Capture the cell that displays the provided text and extract its [X, Y] central coordinate. 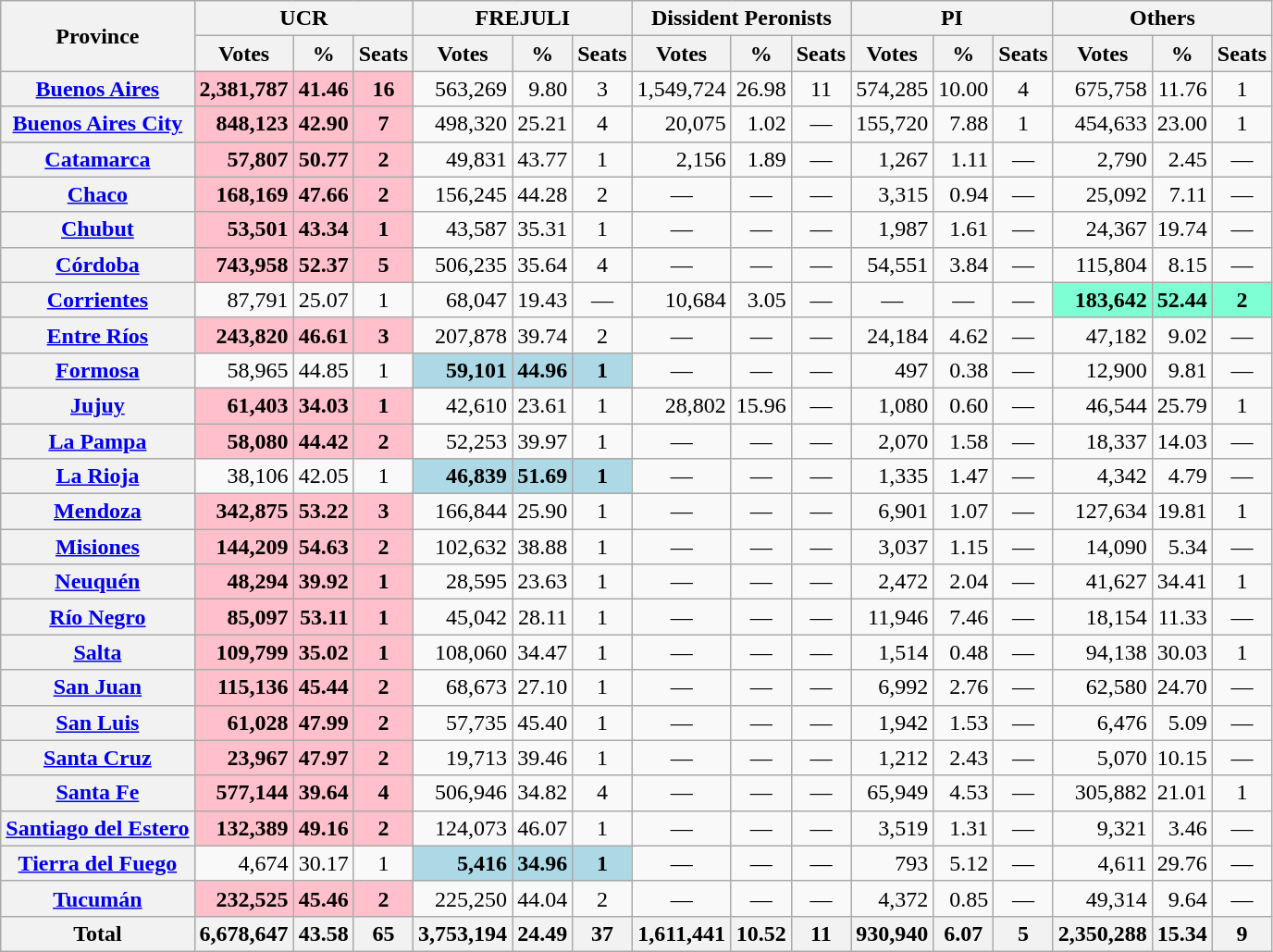
Corrientes [98, 300]
47.66 [324, 194]
53.22 [324, 512]
Santiago del Estero [98, 828]
15.96 [760, 405]
743,958 [244, 265]
2,381,787 [244, 89]
16 [383, 89]
85,097 [244, 617]
35.64 [542, 265]
23.63 [542, 582]
Santa Fe [98, 793]
46,839 [463, 476]
166,844 [463, 512]
124,073 [463, 828]
19,713 [463, 758]
1.61 [964, 229]
UCR [303, 19]
68,673 [463, 687]
0.48 [964, 652]
65 [383, 933]
4.79 [1182, 476]
9.81 [1182, 370]
39.92 [324, 582]
28.11 [542, 617]
5.09 [1182, 723]
1.07 [964, 512]
43,587 [463, 229]
6,678,647 [244, 933]
2.76 [964, 687]
25.21 [542, 124]
3.05 [760, 300]
577,144 [244, 793]
18,154 [1103, 617]
9,321 [1103, 828]
87,791 [244, 300]
28,595 [463, 582]
35.02 [324, 652]
1,514 [892, 652]
498,320 [463, 124]
26.98 [760, 89]
168,169 [244, 194]
1.15 [964, 547]
5,070 [1103, 758]
18,337 [1103, 441]
25.90 [542, 512]
1,335 [892, 476]
848,123 [244, 124]
1.47 [964, 476]
37 [602, 933]
La Pampa [98, 441]
207,878 [463, 335]
52,253 [463, 441]
San Luis [98, 723]
44.42 [324, 441]
34.03 [324, 405]
62,580 [1103, 687]
102,632 [463, 547]
47.99 [324, 723]
15.34 [1182, 933]
45.44 [324, 687]
39.64 [324, 793]
115,136 [244, 687]
232,525 [244, 898]
497 [892, 370]
44.04 [542, 898]
243,820 [244, 335]
52.44 [1182, 300]
52.37 [324, 265]
4,611 [1103, 863]
1.31 [964, 828]
41,627 [1103, 582]
28,802 [681, 405]
9.80 [542, 89]
793 [892, 863]
4.53 [964, 793]
12,900 [1103, 370]
0.94 [964, 194]
342,875 [244, 512]
42.90 [324, 124]
127,634 [1103, 512]
53.11 [324, 617]
19.43 [542, 300]
44.28 [542, 194]
9 [1242, 933]
20,075 [681, 124]
574,285 [892, 89]
58,080 [244, 441]
10.52 [760, 933]
La Rioja [98, 476]
57,807 [244, 159]
Misiones [98, 547]
14,090 [1103, 547]
8.15 [1182, 265]
6,476 [1103, 723]
3.84 [964, 265]
4,674 [244, 863]
45.40 [542, 723]
59,101 [463, 370]
1,267 [892, 159]
94,138 [1103, 652]
61,028 [244, 723]
Río Negro [98, 617]
23.00 [1182, 124]
65,949 [892, 793]
3,315 [892, 194]
1,549,724 [681, 89]
5.34 [1182, 547]
6.07 [964, 933]
Jujuy [98, 405]
57,735 [463, 723]
Salta [98, 652]
10.15 [1182, 758]
35.31 [542, 229]
Total [98, 933]
25.79 [1182, 405]
2.43 [964, 758]
14.03 [1182, 441]
225,250 [463, 898]
38,106 [244, 476]
54.63 [324, 547]
46,544 [1103, 405]
Province [98, 36]
58,965 [244, 370]
454,633 [1103, 124]
305,882 [1103, 793]
39.97 [542, 441]
4.62 [964, 335]
1,942 [892, 723]
43.77 [542, 159]
51.69 [542, 476]
48,294 [244, 582]
3,753,194 [463, 933]
Buenos Aires City [98, 124]
34.82 [542, 793]
10.00 [964, 89]
PI [953, 19]
109,799 [244, 652]
46.07 [542, 828]
50.77 [324, 159]
7 [383, 124]
9.02 [1182, 335]
25,092 [1103, 194]
19.81 [1182, 512]
9.64 [1182, 898]
Tierra del Fuego [98, 863]
41.46 [324, 89]
42,610 [463, 405]
30.17 [324, 863]
Entre Ríos [98, 335]
11,946 [892, 617]
144,209 [244, 547]
6,992 [892, 687]
10,684 [681, 300]
506,946 [463, 793]
45.46 [324, 898]
49,314 [1103, 898]
6,901 [892, 512]
Chaco [98, 194]
43.34 [324, 229]
1.11 [964, 159]
24,367 [1103, 229]
45,042 [463, 617]
61,403 [244, 405]
7.11 [1182, 194]
183,642 [1103, 300]
44.85 [324, 370]
Buenos Aires [98, 89]
49,831 [463, 159]
2,070 [892, 441]
44.96 [542, 370]
2,350,288 [1103, 933]
11.33 [1182, 617]
132,389 [244, 828]
115,804 [1103, 265]
Formosa [98, 370]
Dissident Peronists [742, 19]
0.38 [964, 370]
30.03 [1182, 652]
Mendoza [98, 512]
5.12 [964, 863]
3,037 [892, 547]
23,967 [244, 758]
506,235 [463, 265]
Chubut [98, 229]
Others [1162, 19]
Córdoba [98, 265]
38.88 [542, 547]
2,472 [892, 582]
FREJULI [524, 19]
24,184 [892, 335]
43.58 [324, 933]
1.58 [964, 441]
39.46 [542, 758]
675,758 [1103, 89]
2.04 [964, 582]
3,519 [892, 828]
4,372 [892, 898]
29.76 [1182, 863]
46.61 [324, 335]
54,551 [892, 265]
Neuquén [98, 582]
1,987 [892, 229]
1,611,441 [681, 933]
San Juan [98, 687]
11.76 [1182, 89]
563,269 [463, 89]
24.70 [1182, 687]
47.97 [324, 758]
19.74 [1182, 229]
2,156 [681, 159]
21.01 [1182, 793]
34.96 [542, 863]
156,245 [463, 194]
47,182 [1103, 335]
7.88 [964, 124]
24.49 [542, 933]
68,047 [463, 300]
4,342 [1103, 476]
108,060 [463, 652]
930,940 [892, 933]
23.61 [542, 405]
34.41 [1182, 582]
Tucumán [98, 898]
1,212 [892, 758]
0.85 [964, 898]
1.89 [760, 159]
155,720 [892, 124]
2,790 [1103, 159]
1,080 [892, 405]
5,416 [463, 863]
3.46 [1182, 828]
34.47 [542, 652]
27.10 [542, 687]
49.16 [324, 828]
1.53 [964, 723]
1.02 [760, 124]
53,501 [244, 229]
Santa Cruz [98, 758]
0.60 [964, 405]
Catamarca [98, 159]
2.45 [1182, 159]
42.05 [324, 476]
7.46 [964, 617]
39.74 [542, 335]
25.07 [324, 300]
